Scan for the cell matching the given text and deliver its (x, y) coordinate at center. 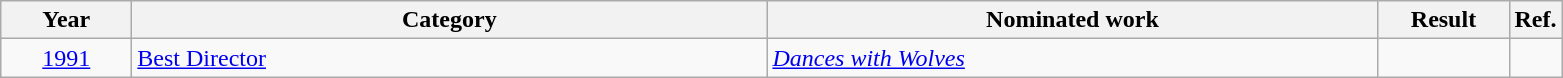
Year (66, 20)
Ref. (1536, 20)
Best Director (450, 58)
1991 (66, 58)
Category (450, 20)
Nominated work (1072, 20)
Dances with Wolves (1072, 58)
Result (1444, 20)
